From the cell containing the given text, extract its center point as [x, y] coordinate. 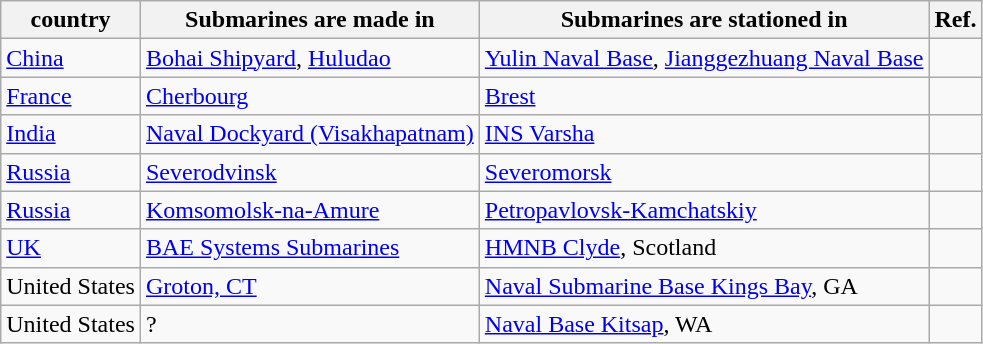
Yulin Naval Base, Jianggezhuang Naval Base [704, 58]
Petropavlovsk-Kamchatskiy [704, 210]
India [71, 134]
HMNB Clyde, Scotland [704, 248]
Submarines are made in [310, 20]
Bohai Shipyard, Huludao [310, 58]
Cherbourg [310, 96]
France [71, 96]
Submarines are stationed in [704, 20]
Ref. [956, 20]
BAE Systems Submarines [310, 248]
Severomorsk [704, 172]
Groton, CT [310, 286]
country [71, 20]
Komsomolsk-na-Amure [310, 210]
INS Varsha [704, 134]
Naval Submarine Base Kings Bay, GA [704, 286]
? [310, 324]
Brest [704, 96]
Naval Base Kitsap, WA [704, 324]
China [71, 58]
Severodvinsk [310, 172]
Naval Dockyard (Visakhapatnam) [310, 134]
UK [71, 248]
